From the cell containing the given text, extract its center point as [x, y] coordinate. 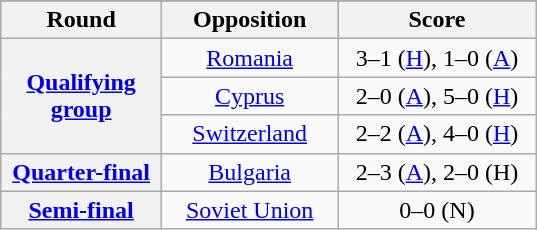
Score [438, 20]
Romania [250, 58]
Bulgaria [250, 172]
2–3 (A), 2–0 (H) [438, 172]
2–0 (A), 5–0 (H) [438, 96]
Soviet Union [250, 210]
Qualifying group [82, 96]
0–0 (N) [438, 210]
2–2 (A), 4–0 (H) [438, 134]
Opposition [250, 20]
3–1 (H), 1–0 (A) [438, 58]
Switzerland [250, 134]
Round [82, 20]
Cyprus [250, 96]
Quarter-final [82, 172]
Semi-final [82, 210]
